Search for the cell housing the specified text and yield its [x, y] center coordinate. 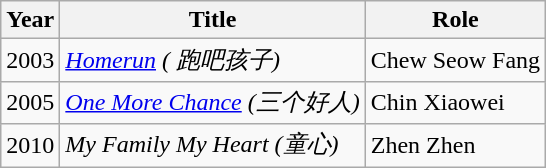
Year [30, 20]
Chin Xiaowei [455, 102]
Homerun ( 跑吧孩子) [212, 60]
2003 [30, 60]
Title [212, 20]
One More Chance (三个好人) [212, 102]
Chew Seow Fang [455, 60]
My Family My Heart (童心) [212, 146]
Zhen Zhen [455, 146]
2005 [30, 102]
2010 [30, 146]
Role [455, 20]
